From the cell containing the given text, extract its center point as (X, Y) coordinate. 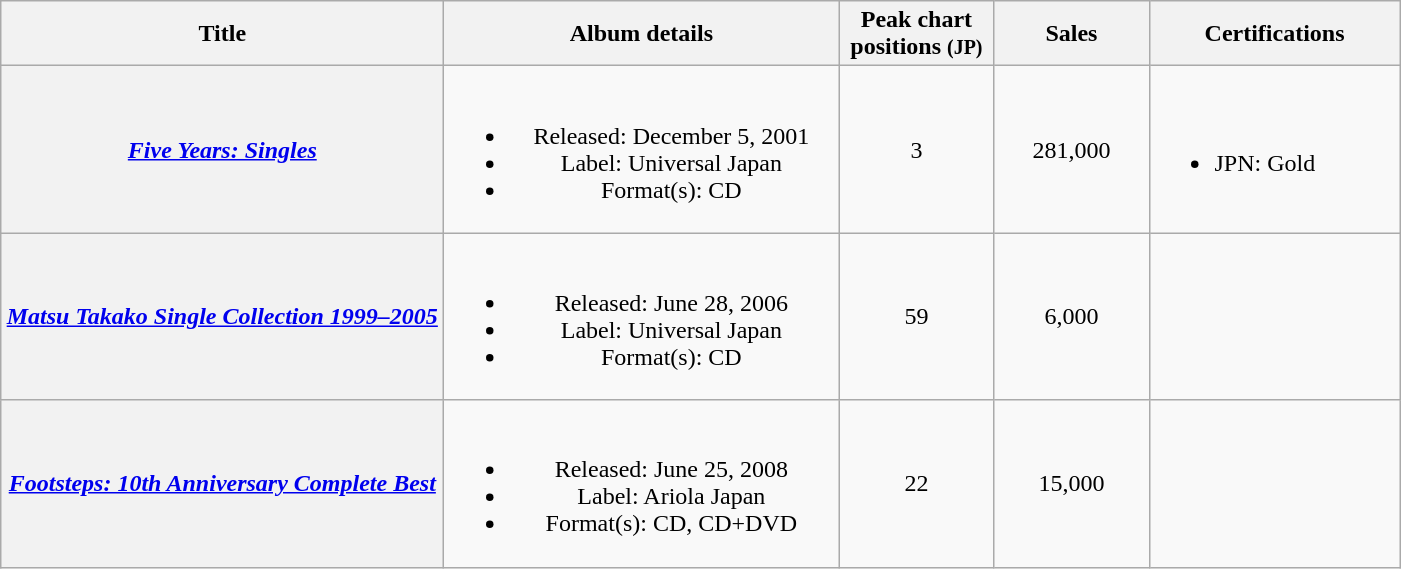
JPN: Gold (1274, 150)
Released: June 28, 2006Label: Universal JapanFormat(s): CD (642, 316)
281,000 (1072, 150)
Released: June 25, 2008Label: Ariola JapanFormat(s): CD, CD+DVD (642, 484)
15,000 (1072, 484)
Five Years: Singles (222, 150)
Footsteps: 10th Anniversary Complete Best (222, 484)
Title (222, 34)
22 (916, 484)
3 (916, 150)
Certifications (1274, 34)
Matsu Takako Single Collection 1999–2005 (222, 316)
Released: December 5, 2001Label: Universal JapanFormat(s): CD (642, 150)
Album details (642, 34)
6,000 (1072, 316)
59 (916, 316)
Sales (1072, 34)
Peak chart positions (JP) (916, 34)
